Find where the given text appears and provide that cell's center as (x, y) coordinate. 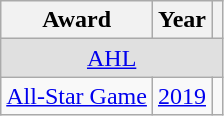
Award (77, 20)
AHL (112, 58)
2019 (182, 96)
Year (182, 20)
All-Star Game (77, 96)
